Provide the (X, Y) coordinate of the cell's center where the given text is located.  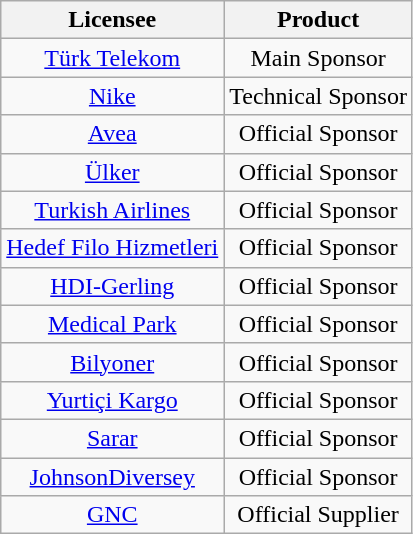
Main Sponsor (318, 58)
HDI-Gerling (112, 286)
Product (318, 20)
Official Supplier (318, 515)
Technical Sponsor (318, 96)
Sarar (112, 438)
JohnsonDiversey (112, 477)
Hedef Filo Hizmetleri (112, 248)
Avea (112, 134)
Türk Telekom (112, 58)
Turkish Airlines (112, 210)
Ülker (112, 172)
Medical Park (112, 324)
Yurtiçi Kargo (112, 400)
Licensee (112, 20)
GNC (112, 515)
Nike (112, 96)
Bilyoner (112, 362)
